Return (x, y) of the center of cell containing provided text 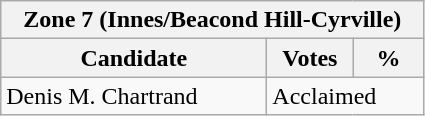
Acclaimed (346, 96)
Votes (310, 58)
% (388, 58)
Denis M. Chartrand (134, 96)
Candidate (134, 58)
Zone 7 (Innes/Beacond Hill-Cyrville) (212, 20)
